Return the [x, y] coordinate for the center point of the cell that contains the specified text.  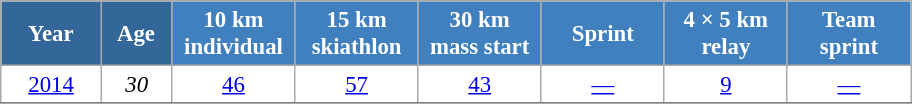
4 × 5 km relay [726, 34]
43 [480, 85]
Year [52, 34]
Team sprint [848, 34]
57 [356, 85]
46 [234, 85]
Sprint [602, 34]
30 [136, 85]
10 km individual [234, 34]
9 [726, 85]
15 km skiathlon [356, 34]
Age [136, 34]
30 km mass start [480, 34]
2014 [52, 85]
